Pinpoint the cell where the given text exists, returning its [X, Y] midpoint coordinate. 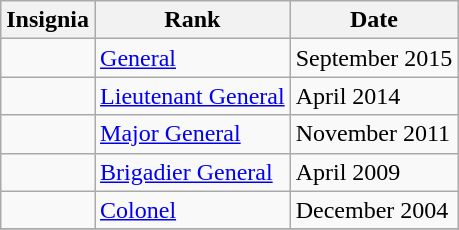
Major General [193, 134]
September 2015 [374, 58]
April 2014 [374, 96]
Brigadier General [193, 172]
General [193, 58]
November 2011 [374, 134]
Insignia [48, 20]
Rank [193, 20]
Date [374, 20]
April 2009 [374, 172]
December 2004 [374, 210]
Lieutenant General [193, 96]
Colonel [193, 210]
